Search for the cell housing the specified text and yield its (x, y) center coordinate. 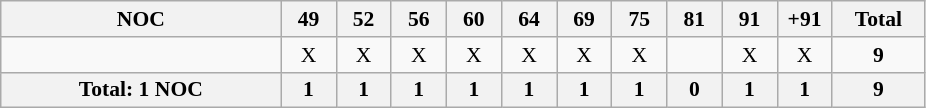
49 (308, 19)
69 (584, 19)
52 (364, 19)
NOC (141, 19)
81 (694, 19)
91 (750, 19)
+91 (804, 19)
75 (640, 19)
56 (418, 19)
Total: 1 NOC (141, 90)
64 (528, 19)
60 (474, 19)
0 (694, 90)
Total (878, 19)
